Locate the cell with the specified text and output its [x, y] center coordinate. 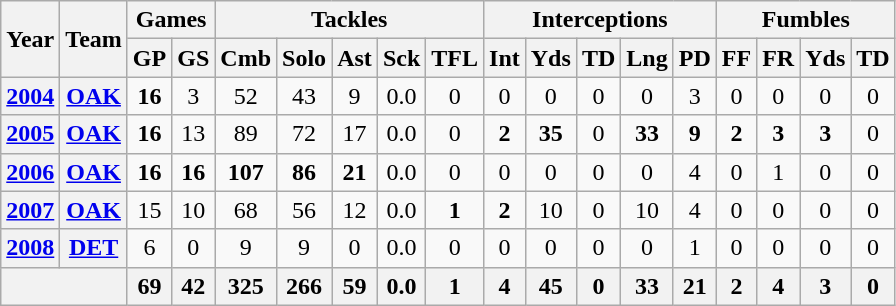
12 [355, 210]
Int [505, 58]
13 [194, 134]
107 [246, 172]
45 [550, 286]
GP [149, 58]
42 [194, 286]
15 [149, 210]
Ast [355, 58]
69 [149, 286]
6 [149, 248]
17 [355, 134]
Lng [647, 58]
GS [194, 58]
56 [304, 210]
2006 [30, 172]
FF [736, 58]
DET [94, 248]
86 [304, 172]
325 [246, 286]
89 [246, 134]
Tackles [350, 20]
2004 [30, 96]
52 [246, 96]
Games [170, 20]
Team [94, 39]
Fumbles [806, 20]
TFL [455, 58]
72 [304, 134]
Cmb [246, 58]
2007 [30, 210]
PD [694, 58]
43 [304, 96]
59 [355, 286]
266 [304, 286]
Interceptions [600, 20]
Solo [304, 58]
Year [30, 39]
2005 [30, 134]
FR [778, 58]
68 [246, 210]
Sck [401, 58]
2008 [30, 248]
35 [550, 134]
